Identify which cell holds the provided text, then report its (X, Y) central coordinate. 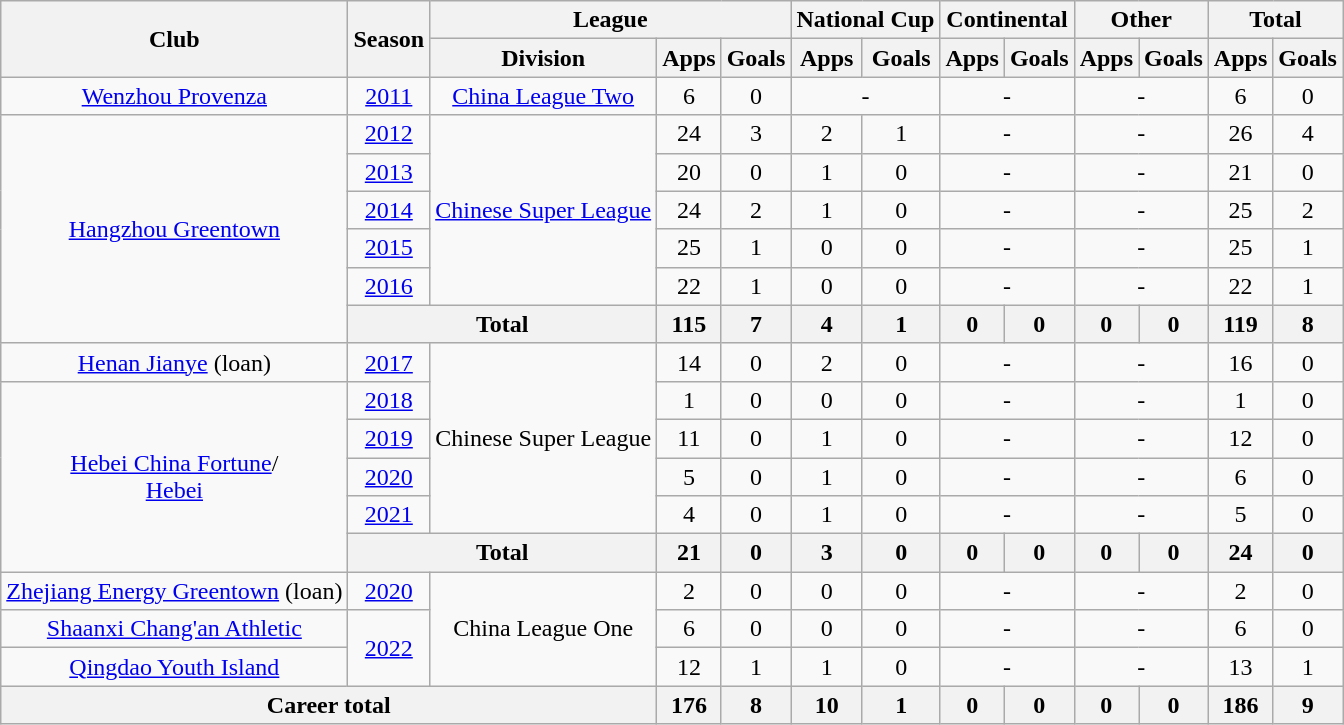
Career total (329, 705)
186 (1240, 705)
Shaanxi Chang'an Athletic (174, 629)
Henan Jianye (loan) (174, 362)
16 (1240, 362)
13 (1240, 667)
2013 (389, 172)
Club (174, 39)
Other (1141, 20)
China League Two (544, 96)
Hebei China Fortune/Hebei (174, 476)
14 (689, 362)
115 (689, 324)
176 (689, 705)
9 (1308, 705)
2021 (389, 515)
National Cup (866, 20)
7 (756, 324)
2014 (389, 210)
China League One (544, 629)
2016 (389, 286)
Wenzhou Provenza (174, 96)
Division (544, 58)
Season (389, 39)
26 (1240, 134)
119 (1240, 324)
Zhejiang Energy Greentown (loan) (174, 591)
11 (689, 438)
2018 (389, 400)
League (610, 20)
Continental (1007, 20)
2011 (389, 96)
20 (689, 172)
Qingdao Youth Island (174, 667)
10 (827, 705)
2022 (389, 648)
2012 (389, 134)
2015 (389, 248)
2017 (389, 362)
2019 (389, 438)
Hangzhou Greentown (174, 229)
